For the text-containing cell, return its midpoint in [x, y] coordinate format. 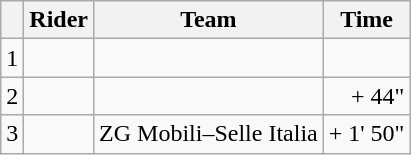
Time [366, 20]
+ 44" [366, 96]
ZG Mobili–Selle Italia [209, 134]
1 [12, 58]
Team [209, 20]
2 [12, 96]
Rider [59, 20]
3 [12, 134]
+ 1' 50" [366, 134]
